Locate the cell with the specified text and output its [x, y] center coordinate. 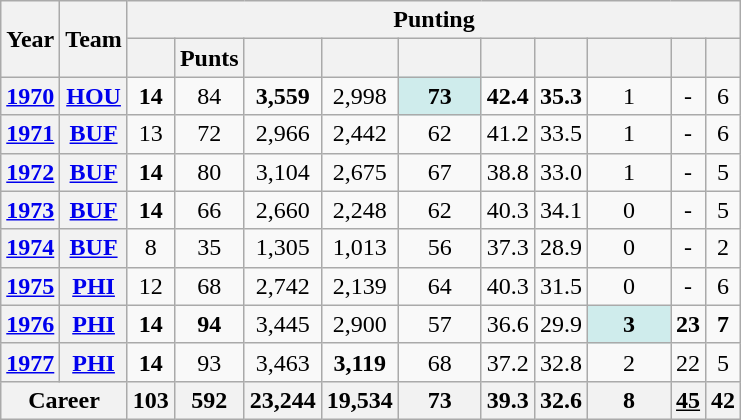
36.6 [508, 324]
3,463 [282, 362]
31.5 [560, 286]
37.2 [508, 362]
1,305 [282, 248]
7 [724, 324]
34.1 [560, 210]
1,013 [360, 248]
3,119 [360, 362]
84 [209, 96]
1976 [30, 324]
57 [440, 324]
29.9 [560, 324]
45 [688, 400]
Team [94, 39]
35.3 [560, 96]
56 [440, 248]
42 [724, 400]
93 [209, 362]
2,442 [360, 134]
33.5 [560, 134]
1973 [30, 210]
Punting [434, 20]
64 [440, 286]
103 [150, 400]
19,534 [360, 400]
72 [209, 134]
94 [209, 324]
22 [688, 362]
37.3 [508, 248]
2,675 [360, 172]
80 [209, 172]
2,660 [282, 210]
32.8 [560, 362]
1971 [30, 134]
1974 [30, 248]
42.4 [508, 96]
3 [628, 324]
32.6 [560, 400]
39.3 [508, 400]
23,244 [282, 400]
41.2 [508, 134]
1970 [30, 96]
1972 [30, 172]
592 [209, 400]
Career [64, 400]
2,248 [360, 210]
13 [150, 134]
1975 [30, 286]
2,966 [282, 134]
3,445 [282, 324]
HOU [94, 96]
Year [30, 39]
2,998 [360, 96]
38.8 [508, 172]
33.0 [560, 172]
3,104 [282, 172]
2,900 [360, 324]
66 [209, 210]
23 [688, 324]
2,742 [282, 286]
67 [440, 172]
28.9 [560, 248]
12 [150, 286]
3,559 [282, 96]
Punts [209, 58]
1977 [30, 362]
35 [209, 248]
2,139 [360, 286]
